Locate the cell with the specified text and output its (X, Y) center coordinate. 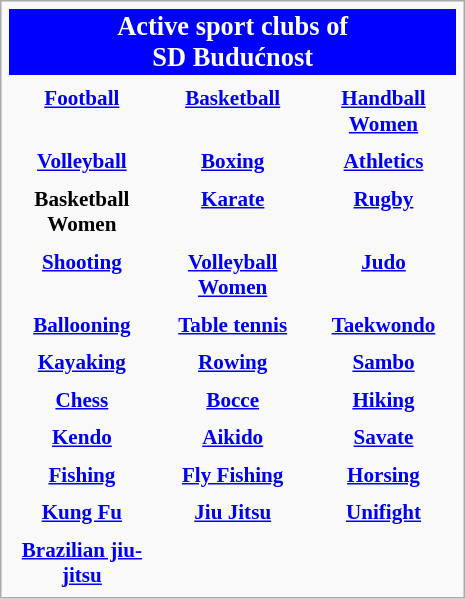
Karate (233, 211)
Ballooning (82, 324)
Kendo (82, 437)
Shooting (82, 274)
Savate (384, 437)
Fishing (82, 474)
Kung Fu (82, 512)
Judo (384, 274)
Sambo (384, 362)
Football (82, 111)
Athletics (384, 161)
Bocce (233, 399)
Basketball Women (82, 211)
Unifight (384, 512)
Hiking (384, 399)
Kayaking (82, 362)
Horsing (384, 474)
Handball Women (384, 111)
Chess (82, 399)
Rowing (233, 362)
Brazilian jiu-jitsu (82, 562)
Rugby (384, 211)
Aikido (233, 437)
Volleyball Women (233, 274)
Active sport clubs ofSD Budućnost (232, 42)
Basketball (233, 111)
Volleyball (82, 161)
Table tennis (233, 324)
Fly Fishing (233, 474)
Boxing (233, 161)
Jiu Jitsu (233, 512)
Taekwondo (384, 324)
